Provide the (X, Y) coordinate of the cell's center where the given text is located.  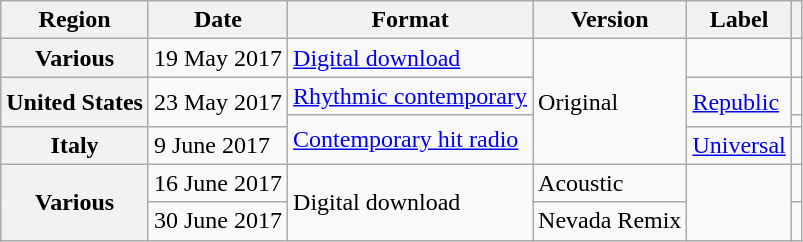
Universal (739, 145)
23 May 2017 (218, 102)
16 June 2017 (218, 183)
Label (739, 20)
Republic (739, 102)
Version (610, 20)
Rhythmic contemporary (410, 96)
Original (610, 102)
Acoustic (610, 183)
United States (75, 102)
9 June 2017 (218, 145)
Region (75, 20)
Contemporary hit radio (410, 140)
Format (410, 20)
Italy (75, 145)
30 June 2017 (218, 221)
Nevada Remix (610, 221)
Date (218, 20)
19 May 2017 (218, 58)
